Return (x, y) of the center of cell containing provided text 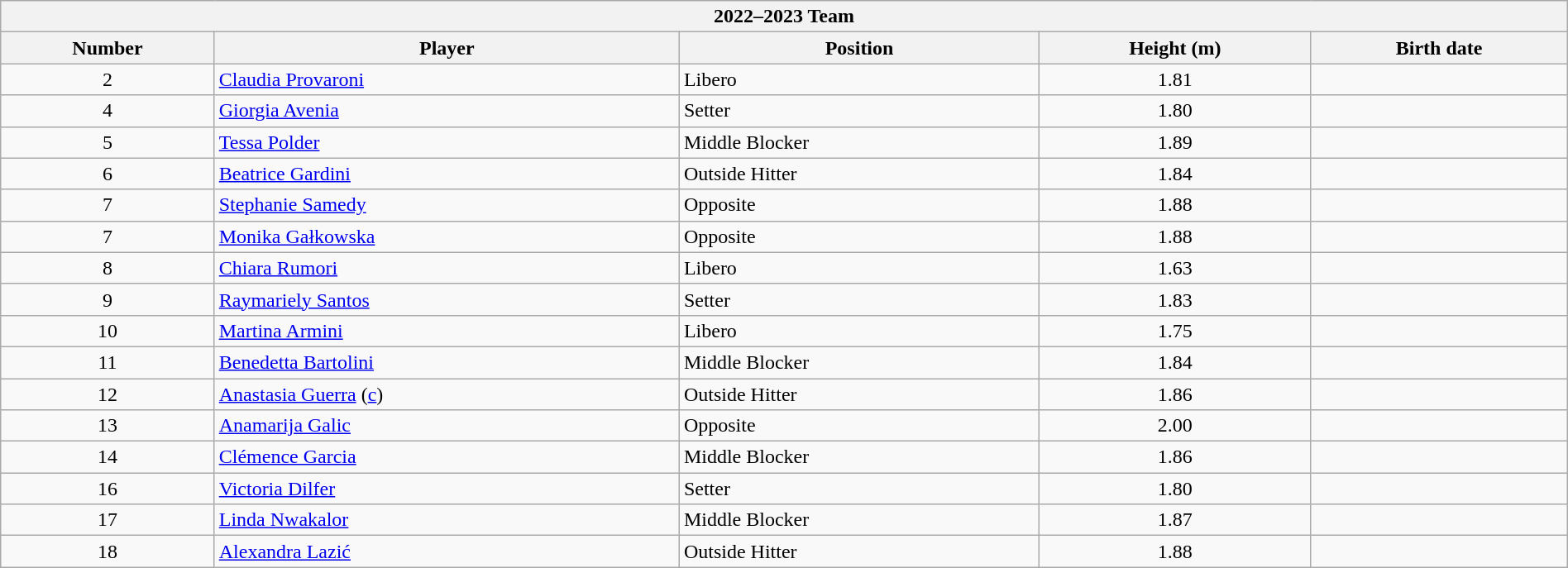
Alexandra Lazić (447, 551)
Player (447, 48)
Clémence Garcia (447, 457)
1.75 (1175, 331)
1.63 (1175, 268)
Anamarija Galic (447, 426)
Birth date (1439, 48)
Claudia Provaroni (447, 79)
Tessa Polder (447, 142)
Beatrice Gardini (447, 174)
Number (108, 48)
Giorgia Avenia (447, 111)
1.83 (1175, 299)
12 (108, 394)
16 (108, 489)
Raymariely Santos (447, 299)
1.87 (1175, 520)
8 (108, 268)
Benedetta Bartolini (447, 362)
9 (108, 299)
2.00 (1175, 426)
1.81 (1175, 79)
Monika Gałkowska (447, 236)
Linda Nwakalor (447, 520)
Victoria Dilfer (447, 489)
18 (108, 551)
5 (108, 142)
Stephanie Samedy (447, 205)
1.89 (1175, 142)
Martina Armini (447, 331)
14 (108, 457)
10 (108, 331)
4 (108, 111)
11 (108, 362)
6 (108, 174)
2022–2023 Team (784, 17)
Chiara Rumori (447, 268)
Anastasia Guerra (c) (447, 394)
17 (108, 520)
Height (m) (1175, 48)
2 (108, 79)
13 (108, 426)
Position (858, 48)
